Identify which cell holds the provided text, then report its [X, Y] central coordinate. 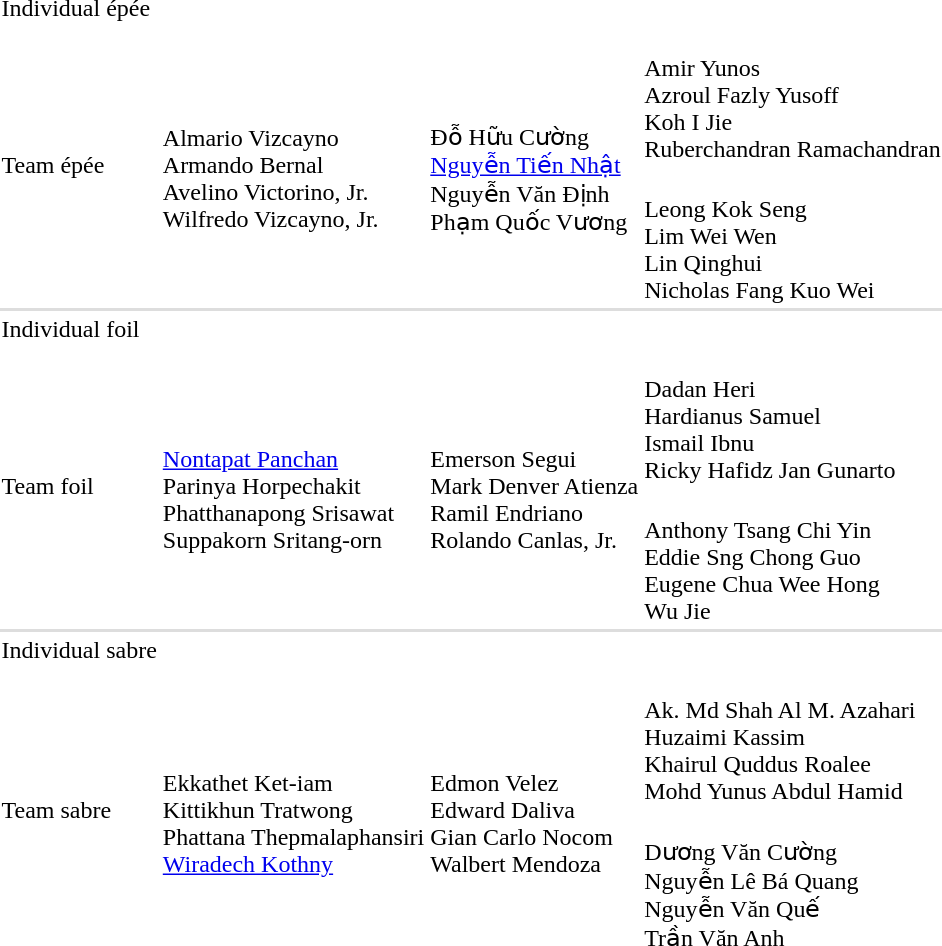
Đỗ Hữu CườngNguyễn Tiến NhậtNguyễn Văn ĐịnhPhạm Quốc Vương [534, 166]
Individual foil [79, 329]
Team épée [79, 166]
Nontapat PanchanParinya HorpechakitPhatthanapong SrisawatSuppakorn Sritang-orn [293, 486]
Team foil [79, 486]
Almario VizcaynoArmando BernalAvelino Victorino, Jr.Wilfredo Vizcayno, Jr. [293, 166]
Individual sabre [79, 650]
Emerson SeguiMark Denver AtienzaRamil EndrianoRolando Canlas, Jr. [534, 486]
